From the cell containing the given text, extract its center point as (X, Y) coordinate. 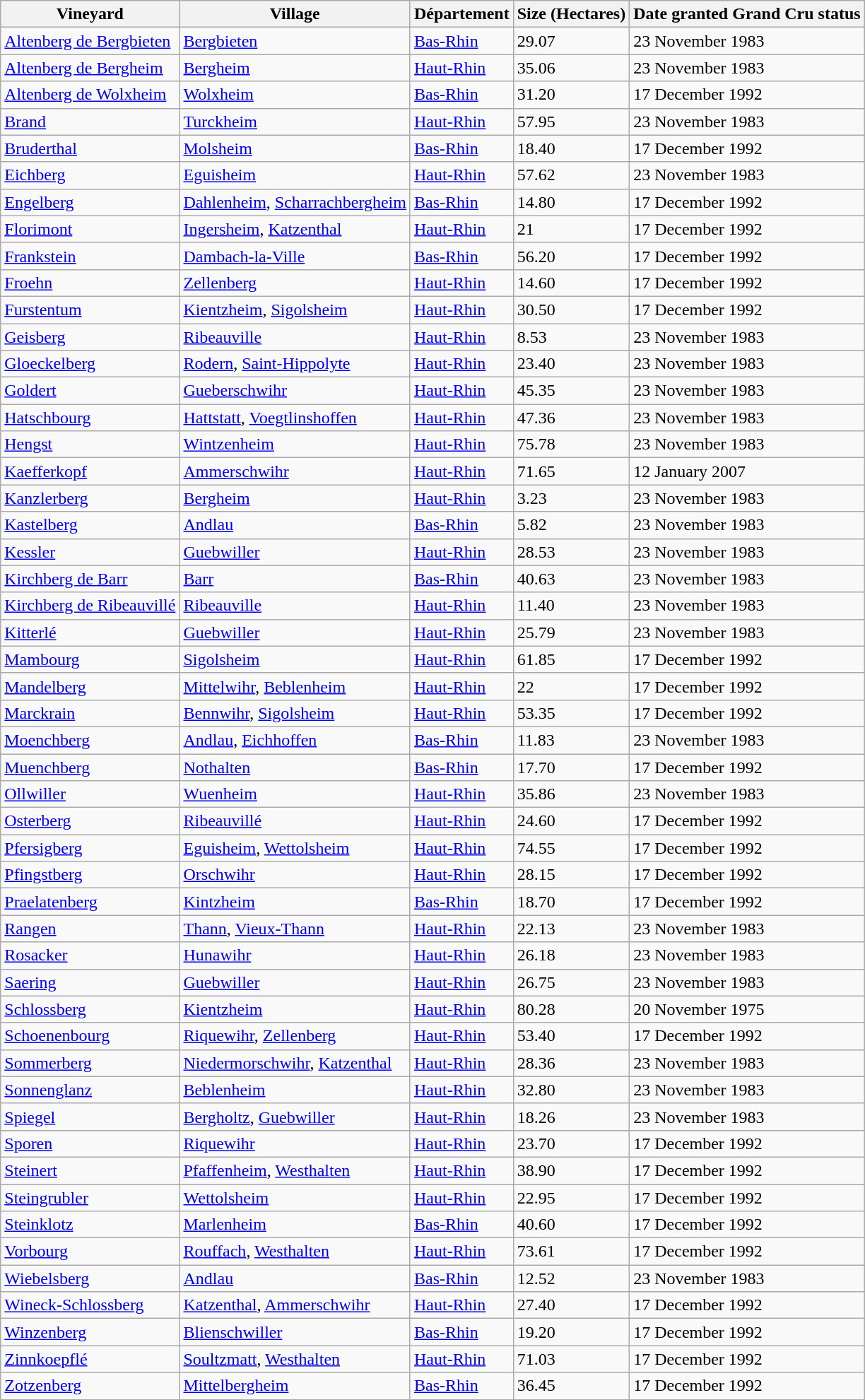
20 November 1975 (747, 1009)
Furstentum (90, 310)
45.35 (571, 391)
18.26 (571, 1117)
Spiegel (90, 1117)
11.40 (571, 606)
40.63 (571, 579)
23.70 (571, 1143)
Bergbieten (295, 41)
Hatschbourg (90, 418)
3.23 (571, 498)
73.61 (571, 1252)
Vineyard (90, 14)
32.80 (571, 1090)
Rangen (90, 929)
26.18 (571, 955)
12 January 2007 (747, 471)
18.70 (571, 902)
21 (571, 229)
Rodern, Saint-Hippolyte (295, 364)
Turckheim (295, 122)
Marlenheim (295, 1225)
Dambach-la-Ville (295, 256)
Nothalten (295, 767)
Zotzenberg (90, 1386)
24.60 (571, 821)
Florimont (90, 229)
Schlossberg (90, 1009)
Sommerberg (90, 1063)
29.07 (571, 41)
30.50 (571, 310)
Steinklotz (90, 1225)
25.79 (571, 633)
28.36 (571, 1063)
Département (461, 14)
14.80 (571, 202)
22.95 (571, 1198)
22 (571, 686)
Ollwiller (90, 794)
Kirchberg de Barr (90, 579)
Goldert (90, 391)
Eichberg (90, 175)
56.20 (571, 256)
71.03 (571, 1359)
Bruderthal (90, 148)
Thann, Vieux-Thann (295, 929)
Winzenberg (90, 1332)
Pfingstberg (90, 875)
Altenberg de Wolxheim (90, 95)
Orschwihr (295, 875)
Date granted Grand Cru status (747, 14)
Saering (90, 982)
Altenberg de Bergbieten (90, 41)
11.83 (571, 740)
Brand (90, 122)
Hattstatt, Voegtlinshoffen (295, 418)
47.36 (571, 418)
Ammerschwihr (295, 471)
Hengst (90, 445)
28.53 (571, 552)
Steingrubler (90, 1198)
38.90 (571, 1170)
Kaefferkopf (90, 471)
Mittelwihr, Beblenheim (295, 686)
Gloeckelberg (90, 364)
27.40 (571, 1305)
Blienschwiller (295, 1332)
Marckrain (90, 713)
5.82 (571, 525)
Mandelberg (90, 686)
Osterberg (90, 821)
40.60 (571, 1225)
Riquewihr, Zellenberg (295, 1036)
53.35 (571, 713)
Ingersheim, Katzenthal (295, 229)
Riquewihr (295, 1143)
57.62 (571, 175)
Engelberg (90, 202)
Eguisheim (295, 175)
Wolxheim (295, 95)
36.45 (571, 1386)
12.52 (571, 1278)
Soultzmatt, Westhalten (295, 1359)
Frankstein (90, 256)
Mambourg (90, 659)
Rouffach, Westhalten (295, 1252)
Kessler (90, 552)
35.06 (571, 68)
14.60 (571, 283)
Dahlenheim, Scharrachbergheim (295, 202)
Kientzheim, Sigolsheim (295, 310)
Sonnenglanz (90, 1090)
Altenberg de Bergheim (90, 68)
Wintzenheim (295, 445)
Kintzheim (295, 902)
Muenchberg (90, 767)
35.86 (571, 794)
Kitterlé (90, 633)
Kanzlerberg (90, 498)
Molsheim (295, 148)
Mittelbergheim (295, 1386)
Vorbourg (90, 1252)
31.20 (571, 95)
Zinnkoepflé (90, 1359)
Geisberg (90, 337)
Pfaffenheim, Westhalten (295, 1170)
71.65 (571, 471)
53.40 (571, 1036)
Froehn (90, 283)
22.13 (571, 929)
23.40 (571, 364)
57.95 (571, 122)
Size (Hectares) (571, 14)
Steinert (90, 1170)
Beblenheim (295, 1090)
26.75 (571, 982)
Wineck-Schlossberg (90, 1305)
Pfersigberg (90, 848)
Bergholtz, Guebwiller (295, 1117)
Rosacker (90, 955)
Sporen (90, 1143)
19.20 (571, 1332)
Kirchberg de Ribeauvillé (90, 606)
Schoenenbourg (90, 1036)
8.53 (571, 337)
Eguisheim, Wettolsheim (295, 848)
61.85 (571, 659)
28.15 (571, 875)
Moenchberg (90, 740)
Kastelberg (90, 525)
Wuenheim (295, 794)
75.78 (571, 445)
Andlau, Eichhoffen (295, 740)
Hunawihr (295, 955)
Niedermorschwihr, Katzenthal (295, 1063)
Village (295, 14)
74.55 (571, 848)
Praelatenberg (90, 902)
Sigolsheim (295, 659)
Ribeauvillé (295, 821)
Zellenberg (295, 283)
Katzenthal, Ammerschwihr (295, 1305)
Wiebelsberg (90, 1278)
Kientzheim (295, 1009)
18.40 (571, 148)
Wettolsheim (295, 1198)
17.70 (571, 767)
80.28 (571, 1009)
Barr (295, 579)
Bennwihr, Sigolsheim (295, 713)
Gueberschwihr (295, 391)
